For the text-containing cell, return its midpoint in [x, y] coordinate format. 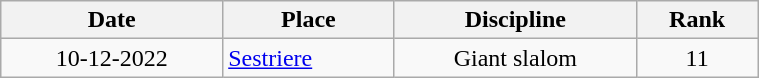
Giant slalom [515, 58]
Sestriere [308, 58]
Rank [698, 20]
10-12-2022 [112, 58]
Place [308, 20]
11 [698, 58]
Date [112, 20]
Discipline [515, 20]
